Return the [X, Y] coordinate for the center point of the cell that contains the specified text.  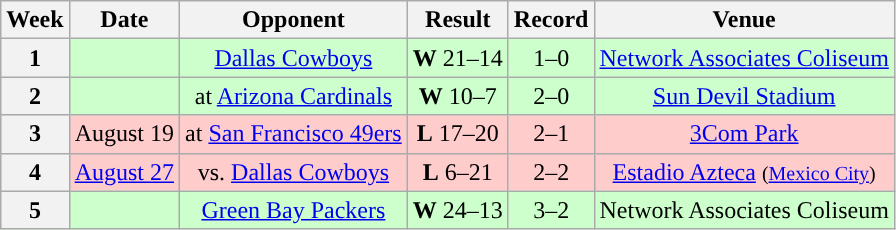
3 [35, 134]
2–1 [551, 134]
1–0 [551, 58]
4 [35, 172]
August 19 [124, 134]
5 [35, 210]
Estadio Azteca (Mexico City) [744, 172]
Opponent [294, 20]
3–2 [551, 210]
at Arizona Cardinals [294, 96]
Date [124, 20]
W 10–7 [458, 96]
2–0 [551, 96]
W 24–13 [458, 210]
Venue [744, 20]
Green Bay Packers [294, 210]
L 6–21 [458, 172]
at San Francisco 49ers [294, 134]
Sun Devil Stadium [744, 96]
Dallas Cowboys [294, 58]
vs. Dallas Cowboys [294, 172]
Week [35, 20]
L 17–20 [458, 134]
W 21–14 [458, 58]
2 [35, 96]
3Com Park [744, 134]
1 [35, 58]
Result [458, 20]
August 27 [124, 172]
2–2 [551, 172]
Record [551, 20]
